Detect which cell encompasses the target text, then output its [x, y] center coordinate. 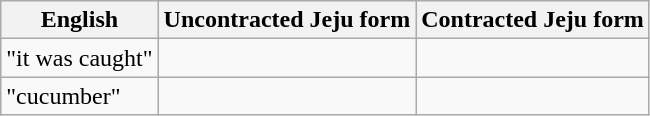
"it was caught" [80, 58]
Contracted Jeju form [533, 20]
Uncontracted Jeju form [287, 20]
"cucumber" [80, 96]
English [80, 20]
